Search for the cell housing the specified text and yield its [x, y] center coordinate. 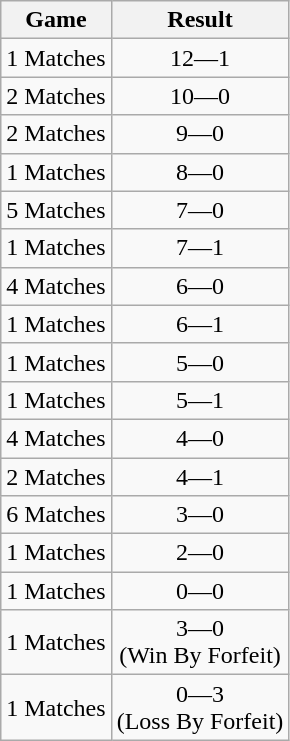
5—1 [200, 400]
4—0 [200, 438]
10—0 [200, 96]
0—3(Loss By Forfeit) [200, 708]
6—1 [200, 324]
2—0 [200, 553]
Result [200, 20]
7—0 [200, 210]
Game [56, 20]
5 Matches [56, 210]
3—0 [200, 515]
5—0 [200, 362]
0—0 [200, 591]
7—1 [200, 248]
6—0 [200, 286]
3—0(Win By Forfeit) [200, 642]
8—0 [200, 172]
6 Matches [56, 515]
12—1 [200, 58]
9—0 [200, 134]
4—1 [200, 477]
